For the text-containing cell, return its midpoint in (X, Y) coordinate format. 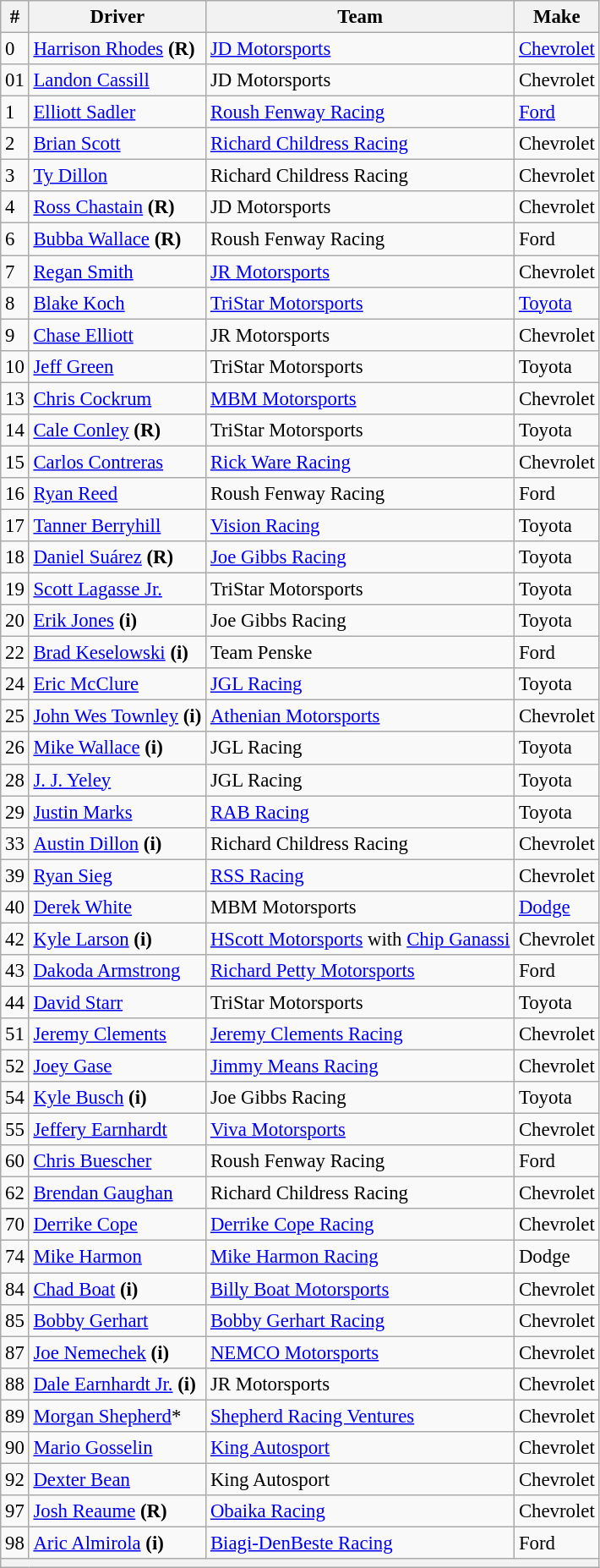
Landon Cassill (117, 80)
Cale Conley (R) (117, 430)
J. J. Yeley (117, 780)
29 (15, 812)
Dakoda Armstrong (117, 971)
60 (15, 1161)
25 (15, 716)
Erik Jones (i) (117, 621)
0 (15, 49)
28 (15, 780)
Shepherd Racing Ventures (360, 1416)
Tanner Berryhill (117, 525)
Dale Earnhardt Jr. (i) (117, 1384)
Derrike Cope (117, 1225)
Blake Koch (117, 303)
89 (15, 1416)
54 (15, 1098)
Ross Chastain (R) (117, 207)
Morgan Shepherd* (117, 1416)
Derrike Cope Racing (360, 1225)
88 (15, 1384)
Kyle Larson (i) (117, 939)
24 (15, 684)
70 (15, 1225)
1 (15, 112)
Mike Wallace (i) (117, 748)
87 (15, 1352)
Bubba Wallace (R) (117, 239)
19 (15, 589)
43 (15, 971)
Bobby Gerhart (117, 1320)
Chase Elliott (117, 335)
44 (15, 1002)
Josh Reaume (R) (117, 1511)
Brendan Gaughan (117, 1193)
13 (15, 398)
Regan Smith (117, 271)
Aric Almirola (i) (117, 1543)
4 (15, 207)
Jimmy Means Racing (360, 1066)
97 (15, 1511)
Harrison Rhodes (R) (117, 49)
# (15, 17)
Brian Scott (117, 144)
John Wes Townley (i) (117, 716)
Scott Lagasse Jr. (117, 589)
Team Penske (360, 653)
Carlos Contreras (117, 462)
Jeremy Clements Racing (360, 1034)
26 (15, 748)
20 (15, 621)
90 (15, 1448)
Biagi-DenBeste Racing (360, 1543)
Make (557, 17)
84 (15, 1289)
Mario Gosselin (117, 1448)
40 (15, 907)
7 (15, 271)
39 (15, 875)
15 (15, 462)
HScott Motorsports with Chip Ganassi (360, 939)
RSS Racing (360, 875)
42 (15, 939)
Team (360, 17)
74 (15, 1257)
Athenian Motorsports (360, 716)
18 (15, 557)
Jeff Green (117, 366)
Billy Boat Motorsports (360, 1289)
Ryan Reed (117, 494)
Joey Gase (117, 1066)
9 (15, 335)
17 (15, 525)
Joe Nemechek (i) (117, 1352)
Rick Ware Racing (360, 462)
16 (15, 494)
Vision Racing (360, 525)
Eric McClure (117, 684)
Mike Harmon (117, 1257)
10 (15, 366)
8 (15, 303)
Bobby Gerhart Racing (360, 1320)
Brad Keselowski (i) (117, 653)
85 (15, 1320)
Derek White (117, 907)
Obaika Racing (360, 1511)
Chad Boat (i) (117, 1289)
33 (15, 843)
98 (15, 1543)
Chris Buescher (117, 1161)
Driver (117, 17)
92 (15, 1479)
22 (15, 653)
Mike Harmon Racing (360, 1257)
Austin Dillon (i) (117, 843)
NEMCO Motorsports (360, 1352)
Ty Dillon (117, 176)
Jeremy Clements (117, 1034)
Justin Marks (117, 812)
52 (15, 1066)
Jeffery Earnhardt (117, 1130)
Ryan Sieg (117, 875)
David Starr (117, 1002)
2 (15, 144)
01 (15, 80)
Dexter Bean (117, 1479)
55 (15, 1130)
14 (15, 430)
62 (15, 1193)
Kyle Busch (i) (117, 1098)
Richard Petty Motorsports (360, 971)
Chris Cockrum (117, 398)
RAB Racing (360, 812)
Daniel Suárez (R) (117, 557)
Elliott Sadler (117, 112)
51 (15, 1034)
6 (15, 239)
Viva Motorsports (360, 1130)
3 (15, 176)
